Scan for the cell matching the given text and deliver its (x, y) coordinate at center. 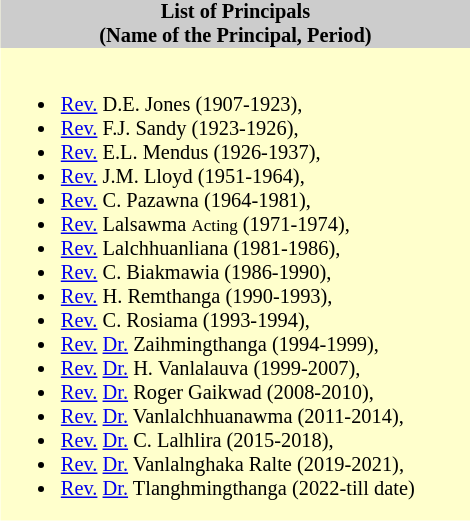
List of Principals(Name of the Principal, Period) (236, 24)
